Extract the [x, y] coordinate from the center of the cell holding the provided text.  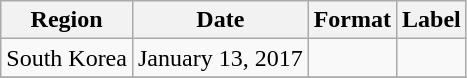
Format [352, 20]
January 13, 2017 [220, 58]
South Korea [67, 58]
Date [220, 20]
Label [432, 20]
Region [67, 20]
